From the cell containing the given text, extract its center point as (X, Y) coordinate. 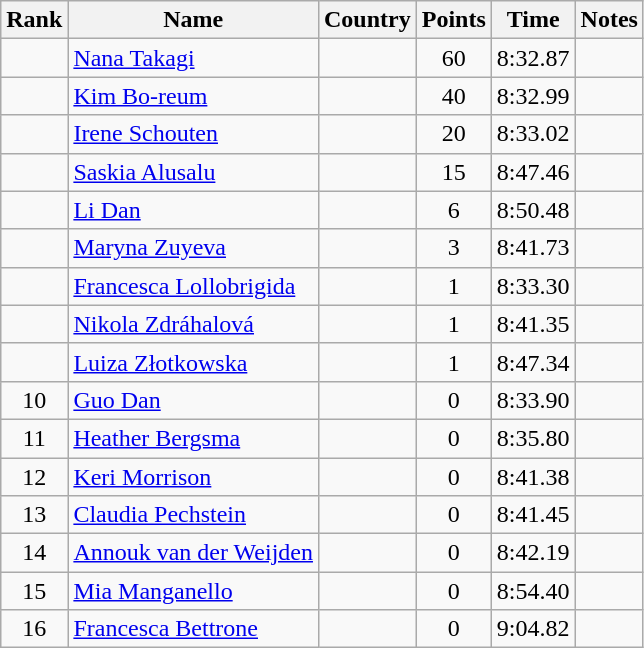
Luiza Złotkowska (194, 362)
Time (533, 20)
8:54.40 (533, 591)
8:41.45 (533, 515)
8:41.73 (533, 248)
60 (454, 58)
11 (34, 438)
9:04.82 (533, 629)
8:33.90 (533, 400)
Annouk van der Weijden (194, 553)
8:35.80 (533, 438)
6 (454, 210)
Heather Bergsma (194, 438)
Name (194, 20)
8:42.19 (533, 553)
12 (34, 477)
13 (34, 515)
Keri Morrison (194, 477)
8:47.46 (533, 172)
Maryna Zuyeva (194, 248)
Claudia Pechstein (194, 515)
Li Dan (194, 210)
8:50.48 (533, 210)
Notes (609, 20)
10 (34, 400)
Mia Manganello (194, 591)
8:32.99 (533, 96)
Nana Takagi (194, 58)
Francesca Bettrone (194, 629)
8:41.35 (533, 324)
14 (34, 553)
Guo Dan (194, 400)
8:41.38 (533, 477)
20 (454, 134)
Irene Schouten (194, 134)
Points (454, 20)
Saskia Alusalu (194, 172)
8:33.02 (533, 134)
Nikola Zdráhalová (194, 324)
Kim Bo-reum (194, 96)
Francesca Lollobrigida (194, 286)
Rank (34, 20)
8:33.30 (533, 286)
40 (454, 96)
8:32.87 (533, 58)
8:47.34 (533, 362)
16 (34, 629)
Country (367, 20)
3 (454, 248)
